Provide the (X, Y) coordinate of the cell's center where the given text is located.  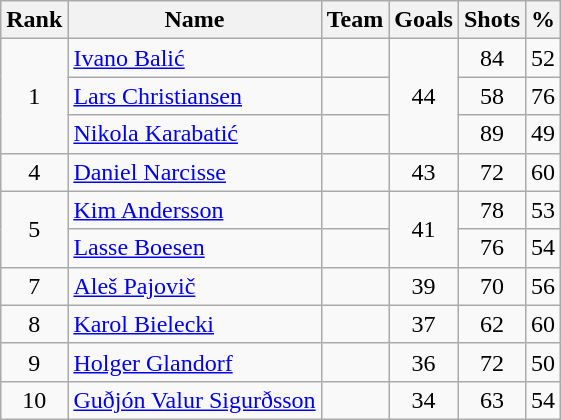
9 (34, 362)
Aleš Pajovič (194, 286)
5 (34, 229)
39 (424, 286)
Goals (424, 20)
Nikola Karabatić (194, 134)
Name (194, 20)
Kim Andersson (194, 210)
Holger Glandorf (194, 362)
43 (424, 172)
8 (34, 324)
78 (492, 210)
Shots (492, 20)
53 (544, 210)
49 (544, 134)
34 (424, 400)
% (544, 20)
84 (492, 58)
41 (424, 229)
70 (492, 286)
52 (544, 58)
89 (492, 134)
44 (424, 96)
58 (492, 96)
Lars Christiansen (194, 96)
4 (34, 172)
Karol Bielecki (194, 324)
63 (492, 400)
7 (34, 286)
Rank (34, 20)
1 (34, 96)
Ivano Balić (194, 58)
37 (424, 324)
Guðjón Valur Sigurðsson (194, 400)
62 (492, 324)
56 (544, 286)
Daniel Narcisse (194, 172)
10 (34, 400)
Team (355, 20)
Lasse Boesen (194, 248)
50 (544, 362)
36 (424, 362)
